For the text-containing cell, return its midpoint in (x, y) coordinate format. 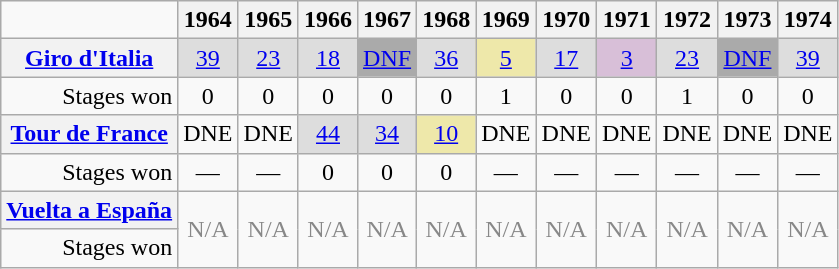
1971 (626, 20)
1966 (328, 20)
1968 (446, 20)
44 (328, 134)
1970 (566, 20)
1973 (747, 20)
18 (328, 58)
36 (446, 58)
Tour de France (90, 134)
10 (446, 134)
1969 (506, 20)
1967 (388, 20)
5 (506, 58)
34 (388, 134)
1965 (268, 20)
1974 (808, 20)
3 (626, 58)
1964 (208, 20)
17 (566, 58)
Giro d'Italia (90, 58)
1972 (687, 20)
Vuelta a España (90, 210)
